Determine the (X, Y) coordinate at the center of the cell enclosing the given text.  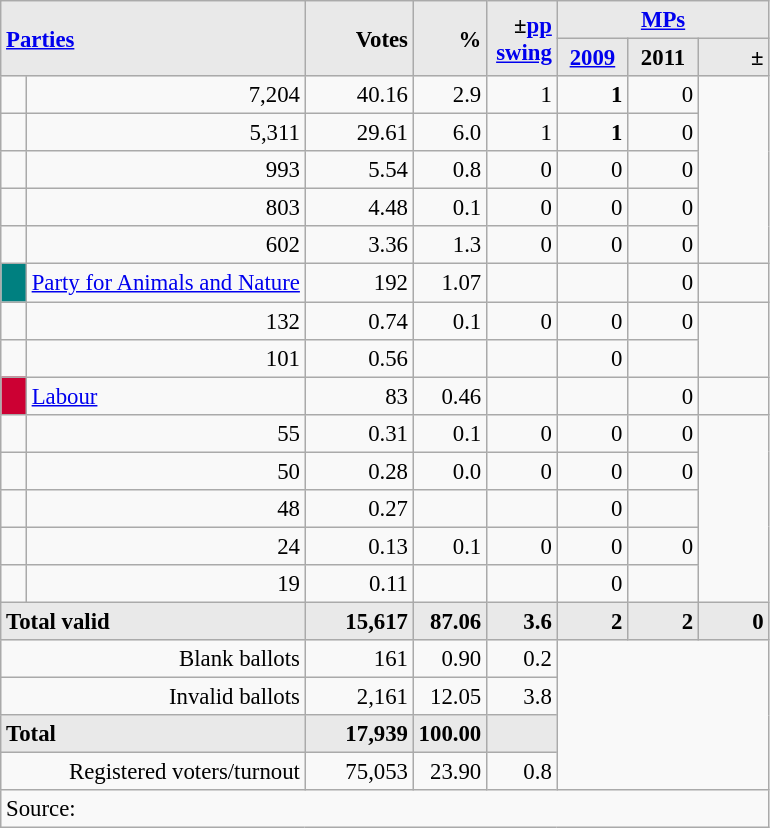
87.06 (450, 621)
0.31 (359, 433)
0.13 (359, 546)
0.0 (450, 471)
993 (166, 170)
3.6 (522, 621)
40.16 (359, 95)
803 (166, 208)
5.54 (359, 170)
75,053 (359, 772)
602 (166, 245)
19 (166, 584)
4.48 (359, 208)
2009 (592, 58)
83 (359, 396)
Registered voters/turnout (153, 772)
2,161 (359, 697)
100.00 (450, 734)
192 (359, 283)
MPs (663, 20)
55 (166, 433)
0.74 (359, 321)
12.05 (450, 697)
24 (166, 546)
0.90 (450, 659)
2.9 (450, 95)
0.11 (359, 584)
Invalid ballots (153, 697)
1.3 (450, 245)
Party for Animals and Nature (166, 283)
161 (359, 659)
Votes (359, 38)
0.46 (450, 396)
23.90 (450, 772)
15,617 (359, 621)
101 (166, 358)
7,204 (166, 95)
Source: (385, 809)
50 (166, 471)
3.8 (522, 697)
48 (166, 509)
0.28 (359, 471)
Parties (153, 38)
0.56 (359, 358)
Labour (166, 396)
Blank ballots (153, 659)
3.36 (359, 245)
132 (166, 321)
6.0 (450, 133)
29.61 (359, 133)
0.2 (522, 659)
0.27 (359, 509)
5,311 (166, 133)
1.07 (450, 283)
Total (153, 734)
% (450, 38)
Total valid (153, 621)
±pp swing (522, 38)
17,939 (359, 734)
± (734, 58)
2011 (664, 58)
